Return the [x, y] coordinate for the center point of the cell that contains the specified text.  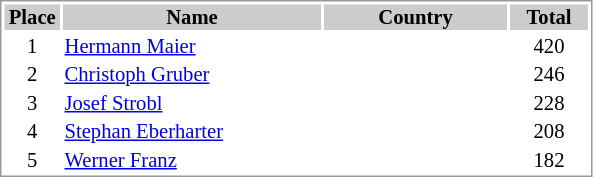
420 [549, 46]
4 [32, 131]
228 [549, 103]
Christoph Gruber [192, 75]
Werner Franz [192, 160]
5 [32, 160]
2 [32, 75]
246 [549, 75]
Stephan Eberharter [192, 131]
208 [549, 131]
Name [192, 17]
Place [32, 17]
3 [32, 103]
1 [32, 46]
Josef Strobl [192, 103]
182 [549, 160]
Total [549, 17]
Country [416, 17]
Hermann Maier [192, 46]
